Provide the [X, Y] coordinate of the cell's center where the given text is located.  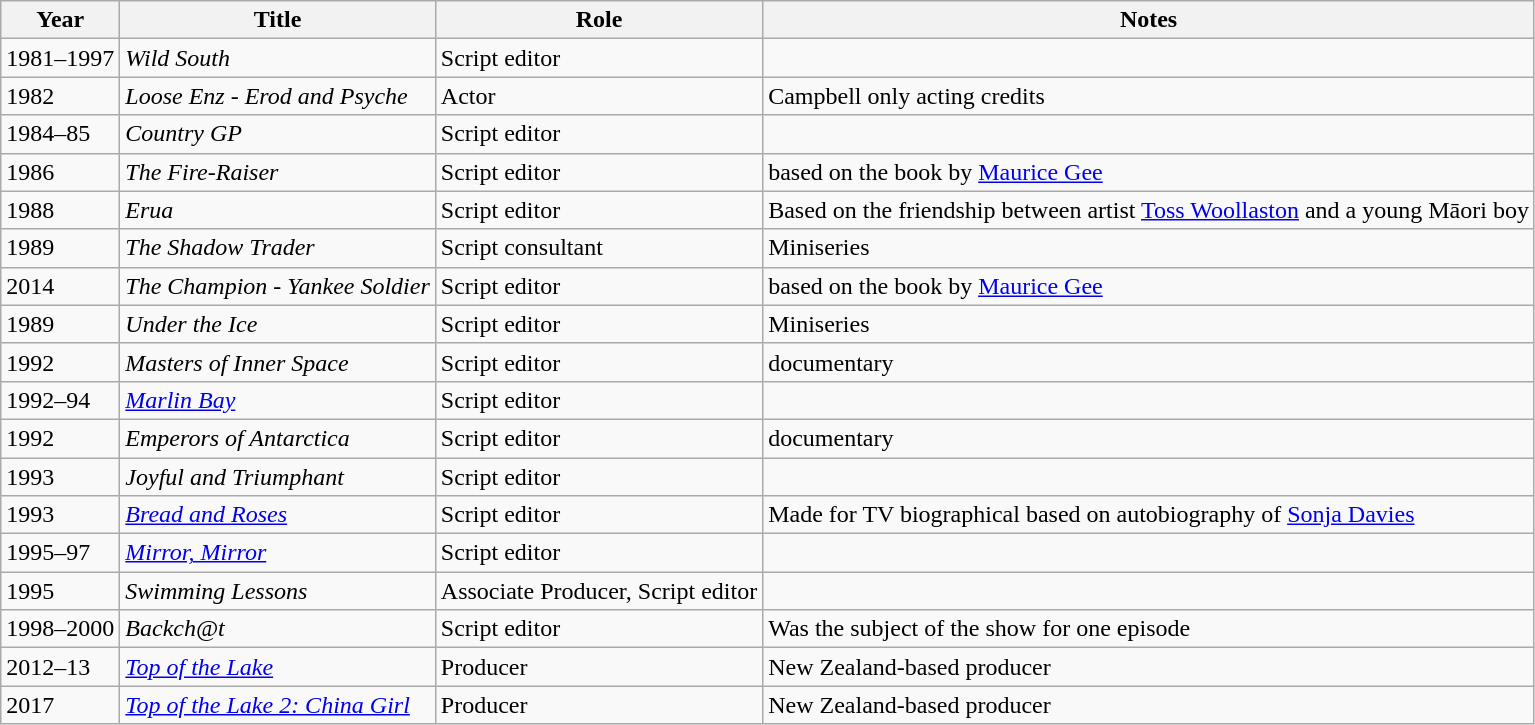
1982 [60, 96]
Role [598, 20]
The Fire-Raiser [278, 172]
Mirror, Mirror [278, 553]
Bread and Roses [278, 515]
2017 [60, 705]
Title [278, 20]
Top of the Lake [278, 667]
Year [60, 20]
The Shadow Trader [278, 248]
Was the subject of the show for one episode [1149, 629]
1984–85 [60, 134]
Notes [1149, 20]
1988 [60, 210]
Script consultant [598, 248]
Top of the Lake 2: China Girl [278, 705]
1998–2000 [60, 629]
Actor [598, 96]
2014 [60, 286]
Backch@t [278, 629]
Campbell only acting credits [1149, 96]
Wild South [278, 58]
Loose Enz - Erod and Psyche [278, 96]
The Champion - Yankee Soldier [278, 286]
Swimming Lessons [278, 591]
1995–97 [60, 553]
1995 [60, 591]
Based on the friendship between artist Toss Woollaston and a young Māori boy [1149, 210]
Erua [278, 210]
1986 [60, 172]
Joyful and Triumphant [278, 477]
1992–94 [60, 400]
Marlin Bay [278, 400]
1981–1997 [60, 58]
Under the Ice [278, 324]
Emperors of Antarctica [278, 438]
2012–13 [60, 667]
Made for TV biographical based on autobiography of Sonja Davies [1149, 515]
Masters of Inner Space [278, 362]
Country GP [278, 134]
Associate Producer, Script editor [598, 591]
